Capture the cell that displays the provided text and extract its (x, y) central coordinate. 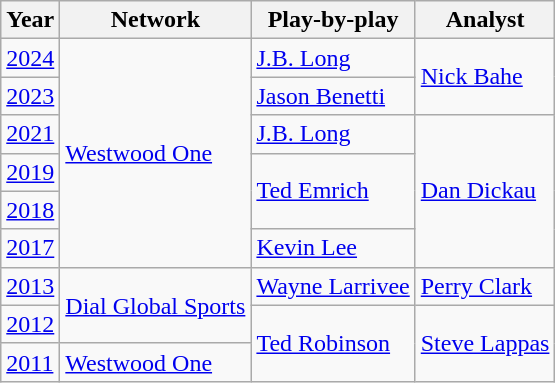
Perry Clark (485, 286)
2013 (30, 286)
Dial Global Sports (156, 305)
Kevin Lee (333, 248)
2019 (30, 172)
Steve Lappas (485, 343)
Ted Robinson (333, 343)
Ted Emrich (333, 191)
2017 (30, 248)
Wayne Larrivee (333, 286)
2018 (30, 210)
2021 (30, 134)
2011 (30, 362)
Play-by-play (333, 20)
2012 (30, 324)
Jason Benetti (333, 96)
Dan Dickau (485, 191)
Nick Bahe (485, 77)
2024 (30, 58)
Analyst (485, 20)
2023 (30, 96)
Year (30, 20)
Network (156, 20)
